Detect which cell encompasses the target text, then output its (x, y) center coordinate. 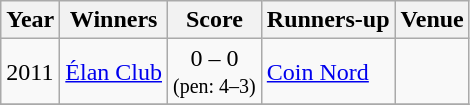
2011 (30, 72)
Score (215, 20)
Coin Nord (328, 72)
Élan Club (114, 72)
Venue (432, 20)
Year (30, 20)
Winners (114, 20)
0 – 0 (pen: 4–3) (215, 72)
Runners-up (328, 20)
